For the text-containing cell, return its midpoint in [x, y] coordinate format. 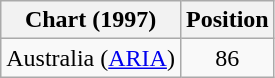
Australia (ARIA) [91, 58]
Position [227, 20]
Chart (1997) [91, 20]
86 [227, 58]
